For the text-containing cell, return its midpoint in [x, y] coordinate format. 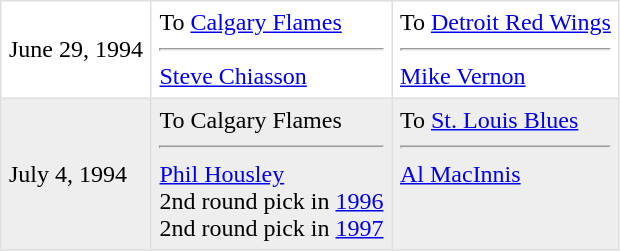
July 4, 1994 [76, 174]
To St. Louis Blues Al MacInnis [506, 174]
To Detroit Red Wings Mike Vernon [506, 50]
To Calgary Flames Steve Chiasson [271, 50]
June 29, 1994 [76, 50]
To Calgary Flames Phil Housley2nd round pick in 19962nd round pick in 1997 [271, 174]
